Determine the (x, y) coordinate at the center of the cell enclosing the given text.  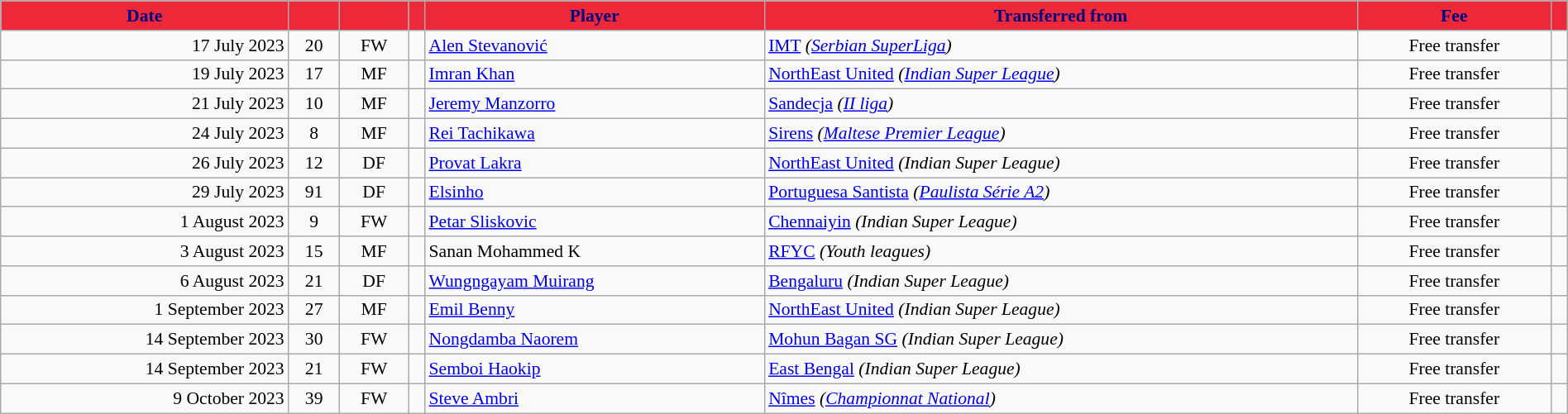
9 (314, 222)
24 July 2023 (145, 134)
Semboi Haokip (594, 369)
Sandecja (II liga) (1060, 104)
1 September 2023 (145, 310)
12 (314, 163)
9 October 2023 (145, 398)
Steve Ambri (594, 398)
East Bengal (Indian Super League) (1060, 369)
IMT (Serbian SuperLiga) (1060, 45)
Transferred from (1060, 16)
21 July 2023 (145, 104)
Fee (1454, 16)
29 July 2023 (145, 193)
3 August 2023 (145, 251)
Petar Sliskovic (594, 222)
20 (314, 45)
Jeremy Manzorro (594, 104)
30 (314, 340)
1 August 2023 (145, 222)
19 July 2023 (145, 74)
Nîmes (Championnat National) (1060, 398)
Elsinho (594, 193)
Sirens (Maltese Premier League) (1060, 134)
Sanan Mohammed K (594, 251)
39 (314, 398)
Mohun Bagan SG (Indian Super League) (1060, 340)
Player (594, 16)
Provat Lakra (594, 163)
15 (314, 251)
17 July 2023 (145, 45)
Chennaiyin (Indian Super League) (1060, 222)
Rei Tachikawa (594, 134)
6 August 2023 (145, 281)
Portuguesa Santista (Paulista Série A2) (1060, 193)
8 (314, 134)
26 July 2023 (145, 163)
91 (314, 193)
Date (145, 16)
RFYC (Youth leagues) (1060, 251)
Nongdamba Naorem (594, 340)
17 (314, 74)
10 (314, 104)
Emil Benny (594, 310)
Wungngayam Muirang (594, 281)
Alen Stevanović (594, 45)
27 (314, 310)
Bengaluru (Indian Super League) (1060, 281)
Imran Khan (594, 74)
